Identify which cell holds the provided text, then report its (x, y) central coordinate. 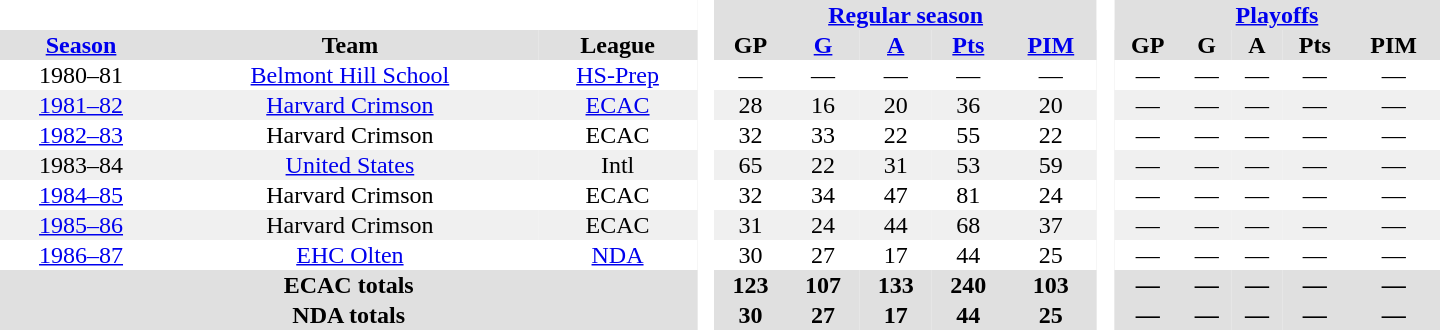
Belmont Hill School (350, 75)
1986–87 (81, 255)
65 (750, 165)
Team (350, 45)
53 (968, 165)
Intl (618, 165)
1982–83 (81, 135)
NDA totals (348, 315)
Regular season (906, 15)
ECAC totals (348, 285)
59 (1052, 165)
United States (350, 165)
1985–86 (81, 225)
16 (824, 105)
League (618, 45)
28 (750, 105)
81 (968, 195)
68 (968, 225)
34 (824, 195)
33 (824, 135)
Season (81, 45)
55 (968, 135)
1984–85 (81, 195)
HS-Prep (618, 75)
133 (896, 285)
47 (896, 195)
36 (968, 105)
103 (1052, 285)
107 (824, 285)
240 (968, 285)
123 (750, 285)
37 (1052, 225)
EHC Olten (350, 255)
Playoffs (1277, 15)
NDA (618, 255)
1983–84 (81, 165)
1981–82 (81, 105)
1980–81 (81, 75)
